Extract the [X, Y] coordinate from the center of the cell holding the provided text.  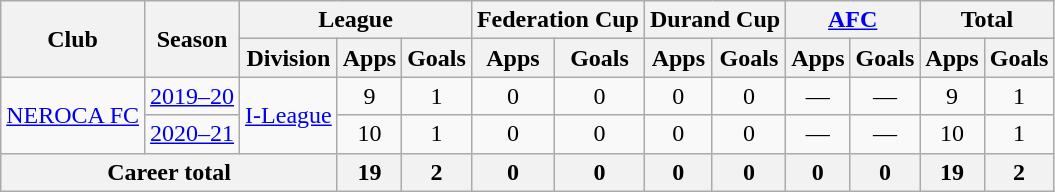
Total [987, 20]
2020–21 [192, 134]
Season [192, 39]
2019–20 [192, 96]
Division [289, 58]
AFC [853, 20]
I-League [289, 115]
Durand Cup [714, 20]
Federation Cup [558, 20]
NEROCA FC [73, 115]
Career total [169, 172]
Club [73, 39]
League [356, 20]
